Locate the cell with the specified text and output its (X, Y) center coordinate. 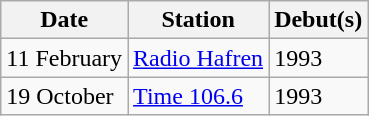
Radio Hafren (198, 58)
Time 106.6 (198, 96)
19 October (64, 96)
11 February (64, 58)
Debut(s) (318, 20)
Date (64, 20)
Station (198, 20)
